Scan for the cell matching the given text and deliver its (X, Y) coordinate at center. 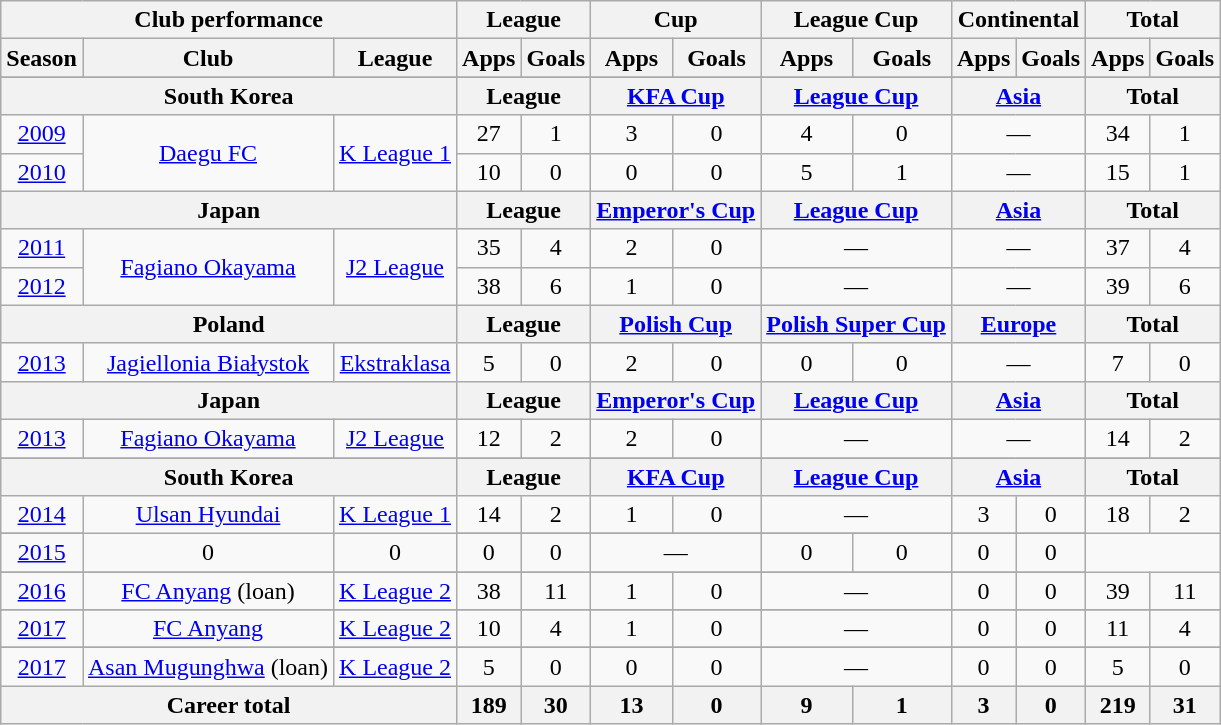
2014 (42, 515)
15 (1118, 172)
12 (489, 438)
34 (1118, 134)
2016 (42, 591)
Asan Mugunghwa (loan) (208, 667)
13 (632, 705)
37 (1118, 248)
Jagiellonia Białystok (208, 362)
Europe (1018, 324)
2009 (42, 134)
2010 (42, 172)
Career total (229, 705)
Season (42, 58)
9 (807, 705)
Cup (676, 20)
Polish Super Cup (856, 324)
27 (489, 134)
7 (1118, 362)
FC Anyang (208, 629)
Continental (1018, 20)
Ulsan Hyundai (208, 515)
31 (1185, 705)
35 (489, 248)
2015 (42, 553)
18 (1118, 515)
2012 (42, 286)
Poland (229, 324)
Club (208, 58)
Club performance (229, 20)
2011 (42, 248)
189 (489, 705)
FC Anyang (loan) (208, 591)
219 (1118, 705)
30 (556, 705)
Polish Cup (676, 324)
Ekstraklasa (396, 362)
Daegu FC (208, 153)
